Output the [X, Y] coordinate of the center of the cell containing the given text.  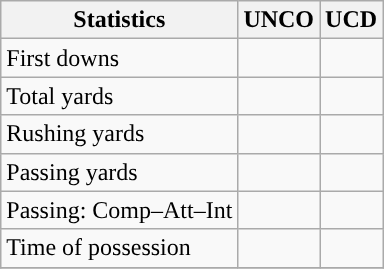
Rushing yards [120, 134]
Time of possession [120, 248]
First downs [120, 58]
UNCO [279, 20]
UCD [352, 20]
Statistics [120, 20]
Total yards [120, 96]
Passing: Comp–Att–Int [120, 210]
Passing yards [120, 172]
